Locate the cell with the specified text and output its (X, Y) center coordinate. 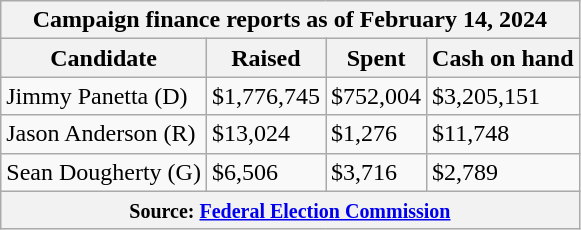
$2,789 (503, 172)
Source: Federal Election Commission (290, 210)
Campaign finance reports as of February 14, 2024 (290, 20)
$1,276 (376, 134)
$11,748 (503, 134)
$1,776,745 (266, 96)
Raised (266, 58)
$3,205,151 (503, 96)
Candidate (104, 58)
Spent (376, 58)
$3,716 (376, 172)
$6,506 (266, 172)
$13,024 (266, 134)
Cash on hand (503, 58)
Sean Dougherty (G) (104, 172)
Jason Anderson (R) (104, 134)
Jimmy Panetta (D) (104, 96)
$752,004 (376, 96)
